Detect which cell encompasses the target text, then output its [X, Y] center coordinate. 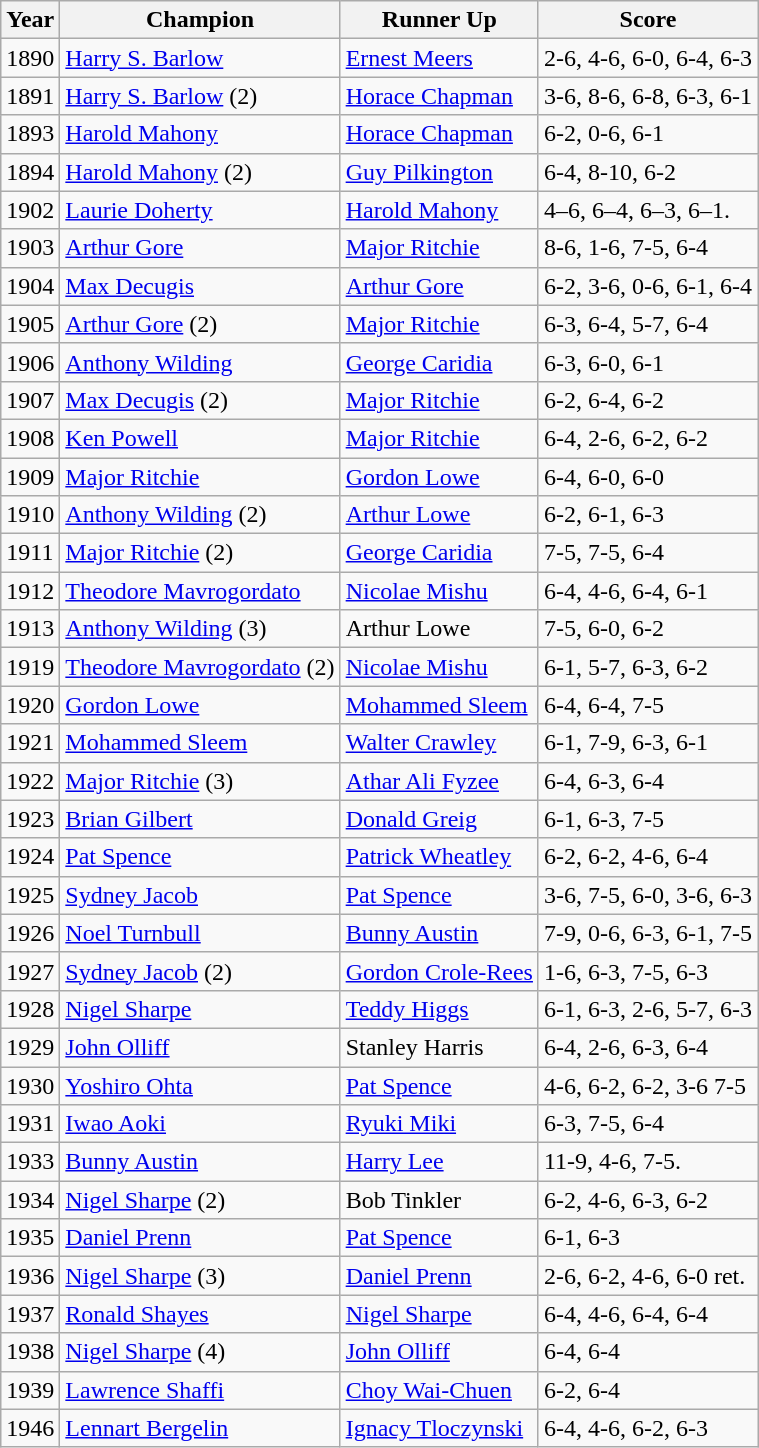
6-1, 6-3, 2-6, 5-7, 6-3 [648, 1009]
Choy Wai-Chuen [439, 1390]
Ronald Shayes [200, 1314]
1911 [30, 553]
1934 [30, 1200]
6-1, 5-7, 6-3, 6-2 [648, 667]
7-5, 7-5, 6-4 [648, 553]
1924 [30, 857]
1913 [30, 629]
Major Ritchie (3) [200, 781]
1921 [30, 743]
6-4, 6-0, 6-0 [648, 477]
1922 [30, 781]
1925 [30, 895]
1891 [30, 96]
6-1, 7-9, 6-3, 6-1 [648, 743]
1931 [30, 1124]
1923 [30, 819]
Ryuki Miki [439, 1124]
6-2, 6-4, 6-2 [648, 400]
2-6, 6-2, 4-6, 6-0 ret. [648, 1276]
Max Decugis [200, 286]
Harry Lee [439, 1162]
7-5, 6-0, 6-2 [648, 629]
Yoshiro Ohta [200, 1085]
1912 [30, 591]
Walter Crawley [439, 743]
6-2, 6-2, 4-6, 6-4 [648, 857]
Patrick Wheatley [439, 857]
Sydney Jacob [200, 895]
Brian Gilbert [200, 819]
2-6, 4-6, 6-0, 6-4, 6-3 [648, 58]
1907 [30, 400]
1926 [30, 933]
Ken Powell [200, 438]
1909 [30, 477]
Theodore Mavrogordato [200, 591]
Lennart Bergelin [200, 1428]
1893 [30, 134]
Laurie Doherty [200, 210]
1908 [30, 438]
6-4, 4-6, 6-4, 6-1 [648, 591]
Iwao Aoki [200, 1124]
Athar Ali Fyzee [439, 781]
Anthony Wilding (2) [200, 515]
Arthur Gore (2) [200, 324]
Year [30, 20]
Nigel Sharpe (4) [200, 1352]
1904 [30, 286]
6-1, 6-3, 7-5 [648, 819]
Anthony Wilding (3) [200, 629]
Lawrence Shaffi [200, 1390]
4–6, 6–4, 6–3, 6–1. [648, 210]
6-4, 6-4 [648, 1352]
1935 [30, 1238]
6-2, 6-4 [648, 1390]
1903 [30, 248]
7-9, 0-6, 6-3, 6-1, 7-5 [648, 933]
Nigel Sharpe (2) [200, 1200]
1905 [30, 324]
Gordon Crole-Rees [439, 971]
6-2, 0-6, 6-1 [648, 134]
Max Decugis (2) [200, 400]
Major Ritchie (2) [200, 553]
1936 [30, 1276]
11-9, 4-6, 7-5. [648, 1162]
1930 [30, 1085]
1919 [30, 667]
1927 [30, 971]
3-6, 7-5, 6-0, 3-6, 6-3 [648, 895]
Sydney Jacob (2) [200, 971]
1890 [30, 58]
1939 [30, 1390]
1937 [30, 1314]
6-3, 6-4, 5-7, 6-4 [648, 324]
Harold Mahony (2) [200, 172]
6-4, 6-3, 6-4 [648, 781]
Nigel Sharpe (3) [200, 1276]
1933 [30, 1162]
6-4, 6-4, 7-5 [648, 705]
6-2, 6-1, 6-3 [648, 515]
6-1, 6-3 [648, 1238]
Bob Tinkler [439, 1200]
4-6, 6-2, 6-2, 3-6 7-5 [648, 1085]
1910 [30, 515]
Noel Turnbull [200, 933]
6-2, 4-6, 6-3, 6-2 [648, 1200]
3-6, 8-6, 6-8, 6-3, 6-1 [648, 96]
1938 [30, 1352]
6-4, 2-6, 6-3, 6-4 [648, 1047]
6-4, 4-6, 6-2, 6-3 [648, 1428]
Harry S. Barlow [200, 58]
Donald Greig [439, 819]
Champion [200, 20]
Score [648, 20]
Anthony Wilding [200, 362]
6-3, 6-0, 6-1 [648, 362]
1894 [30, 172]
Stanley Harris [439, 1047]
Harry S. Barlow (2) [200, 96]
6-4, 8-10, 6-2 [648, 172]
8-6, 1-6, 7-5, 6-4 [648, 248]
Runner Up [439, 20]
Guy Pilkington [439, 172]
1-6, 6-3, 7-5, 6-3 [648, 971]
6-3, 7-5, 6-4 [648, 1124]
1928 [30, 1009]
Theodore Mavrogordato (2) [200, 667]
1946 [30, 1428]
1902 [30, 210]
Ernest Meers [439, 58]
Ignacy Tloczynski [439, 1428]
Teddy Higgs [439, 1009]
6-4, 4-6, 6-4, 6-4 [648, 1314]
6-4, 2-6, 6-2, 6-2 [648, 438]
6-2, 3-6, 0-6, 6-1, 6-4 [648, 286]
1920 [30, 705]
1906 [30, 362]
1929 [30, 1047]
